For the text-containing cell, return its midpoint in [x, y] coordinate format. 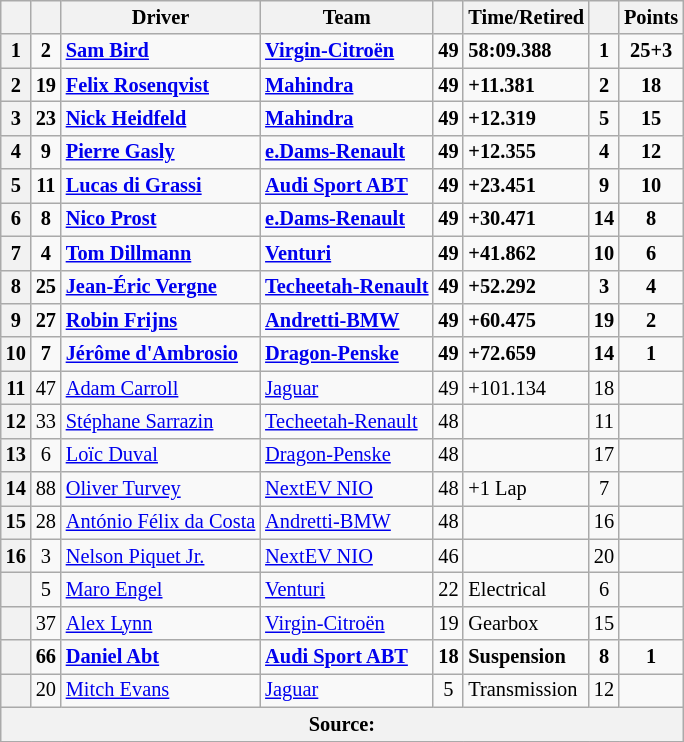
33 [46, 421]
+12.355 [526, 152]
13 [16, 455]
27 [46, 320]
Maro Engel [160, 589]
Source: [342, 724]
37 [46, 623]
Felix Rosenqvist [160, 85]
+101.134 [526, 388]
88 [46, 489]
Gearbox [526, 623]
Daniel Abt [160, 657]
Nick Heidfeld [160, 118]
+60.475 [526, 320]
Alex Lynn [160, 623]
+52.292 [526, 287]
Adam Carroll [160, 388]
Team [346, 17]
+1 Lap [526, 489]
Loïc Duval [160, 455]
+41.862 [526, 253]
46 [448, 556]
25 [46, 287]
Lucas di Grassi [160, 186]
Transmission [526, 690]
+11.381 [526, 85]
Oliver Turvey [160, 489]
Robin Frijns [160, 320]
28 [46, 522]
Jean-Éric Vergne [160, 287]
Time/Retired [526, 17]
Mitch Evans [160, 690]
Sam Bird [160, 51]
+30.471 [526, 219]
+12.319 [526, 118]
+23.451 [526, 186]
Pierre Gasly [160, 152]
António Félix da Costa [160, 522]
Points [651, 17]
47 [46, 388]
Jérôme d'Ambrosio [160, 354]
23 [46, 118]
Nico Prost [160, 219]
22 [448, 589]
58:09.388 [526, 51]
+72.659 [526, 354]
Driver [160, 17]
Nelson Piquet Jr. [160, 556]
25+3 [651, 51]
Stéphane Sarrazin [160, 421]
Tom Dillmann [160, 253]
17 [604, 455]
Electrical [526, 589]
66 [46, 657]
Suspension [526, 657]
